Provide the [x, y] coordinate of the cell's center where the given text is located.  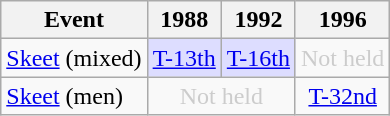
1988 [184, 20]
Skeet (men) [74, 96]
T-32nd [342, 96]
1992 [258, 20]
T-16th [258, 58]
1996 [342, 20]
T-13th [184, 58]
Skeet (mixed) [74, 58]
Event [74, 20]
